Detect which cell encompasses the target text, then output its (x, y) center coordinate. 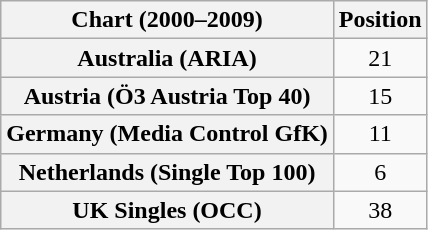
Netherlands (Single Top 100) (168, 172)
15 (380, 96)
21 (380, 58)
Australia (ARIA) (168, 58)
Germany (Media Control GfK) (168, 134)
11 (380, 134)
Chart (2000–2009) (168, 20)
Austria (Ö3 Austria Top 40) (168, 96)
6 (380, 172)
38 (380, 210)
UK Singles (OCC) (168, 210)
Position (380, 20)
